Find where the given text appears and provide that cell's center as [x, y] coordinate. 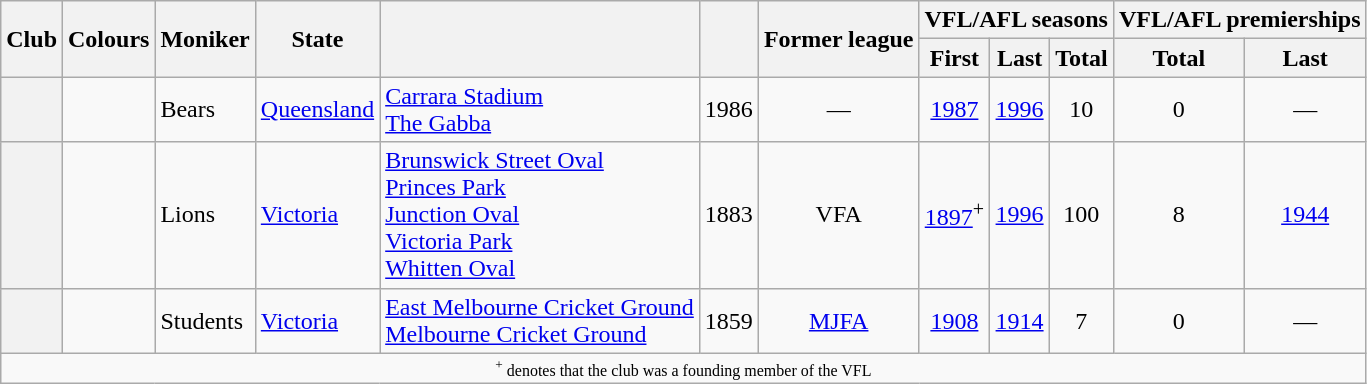
VFL/AFL seasons [1016, 20]
State [317, 39]
VFA [838, 215]
Queensland [317, 110]
Moniker [205, 39]
1897+ [954, 215]
7 [1081, 320]
8 [1178, 215]
Students [205, 320]
Former league [838, 39]
1986 [728, 110]
1944 [1305, 215]
1908 [954, 320]
1987 [954, 110]
Colours [109, 39]
Lions [205, 215]
Bears [205, 110]
1859 [728, 320]
First [954, 58]
East Melbourne Cricket Ground Melbourne Cricket Ground [540, 320]
VFL/AFL premierships [1240, 20]
Club [32, 39]
Carrara Stadium The Gabba [540, 110]
100 [1081, 215]
+ denotes that the club was a founding member of the VFL [684, 368]
10 [1081, 110]
MJFA [838, 320]
1914 [1020, 320]
1883 [728, 215]
Brunswick Street Oval Princes Park Junction Oval Victoria Park Whitten Oval [540, 215]
